Search for the cell housing the specified text and yield its [X, Y] center coordinate. 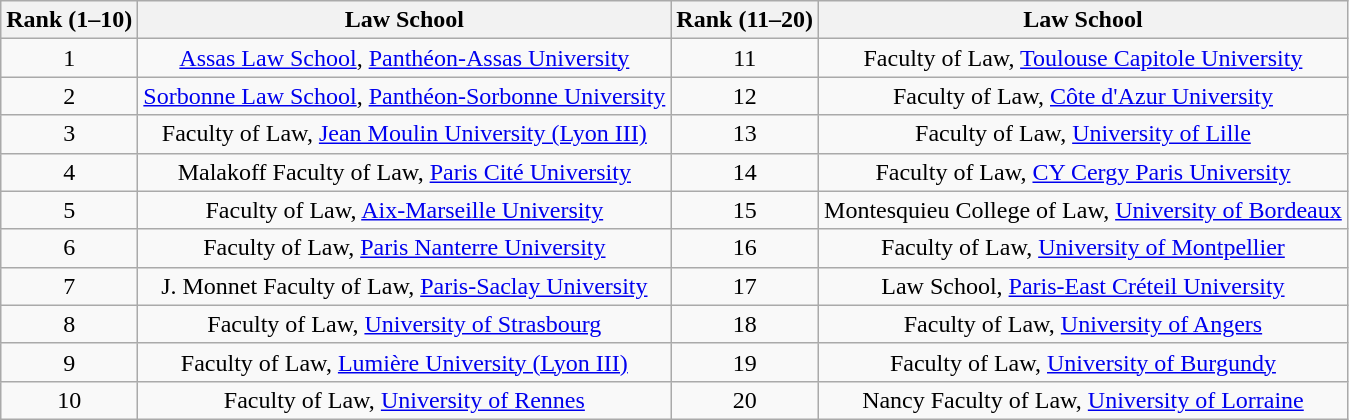
Nancy Faculty of Law, University of Lorraine [1084, 400]
13 [745, 134]
9 [70, 362]
Faculty of Law, Lumière University (Lyon III) [404, 362]
10 [70, 400]
Faculty of Law, Toulouse Capitole University [1084, 58]
3 [70, 134]
Montesquieu College of Law, University of Bordeaux [1084, 210]
J. Monnet Faculty of Law, Paris-Saclay University [404, 286]
11 [745, 58]
Faculty of Law, CY Cergy Paris University [1084, 172]
Faculty of Law, University of Montpellier [1084, 248]
Faculty of Law, University of Angers [1084, 324]
8 [70, 324]
4 [70, 172]
17 [745, 286]
18 [745, 324]
15 [745, 210]
5 [70, 210]
Malakoff Faculty of Law, Paris Cité University [404, 172]
Sorbonne Law School, Panthéon-Sorbonne University [404, 96]
Rank (11–20) [745, 20]
Faculty of Law, University of Burgundy [1084, 362]
Faculty of Law, Paris Nanterre University [404, 248]
12 [745, 96]
Law School, Paris-East Créteil University [1084, 286]
7 [70, 286]
Rank (1–10) [70, 20]
2 [70, 96]
Faculty of Law, University of Lille [1084, 134]
6 [70, 248]
14 [745, 172]
19 [745, 362]
Faculty of Law, University of Rennes [404, 400]
Faculty of Law, University of Strasbourg [404, 324]
1 [70, 58]
Faculty of Law, Côte d'Azur University [1084, 96]
16 [745, 248]
Faculty of Law, Jean Moulin University (Lyon III) [404, 134]
20 [745, 400]
Faculty of Law, Aix-Marseille University [404, 210]
Assas Law School, Panthéon-Assas University [404, 58]
